Detect which cell encompasses the target text, then output its (x, y) center coordinate. 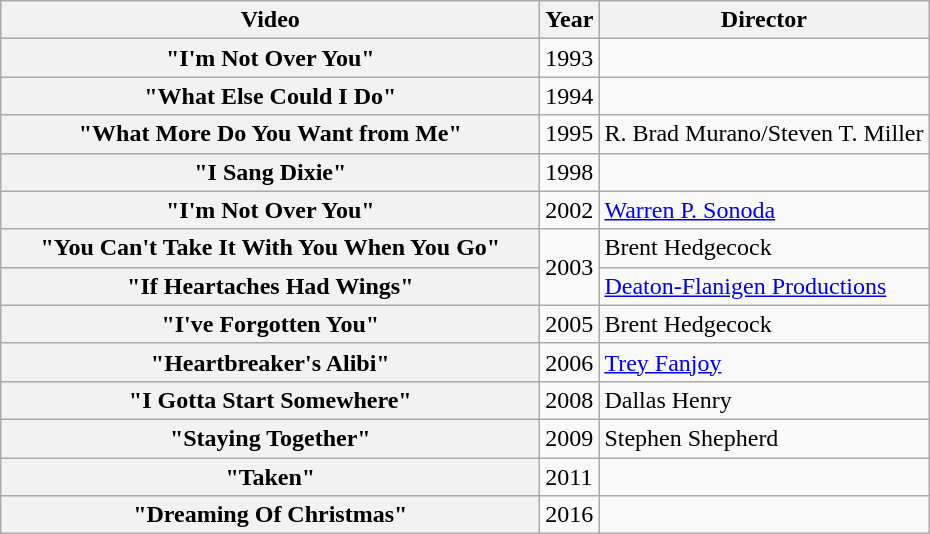
1995 (570, 134)
"What More Do You Want from Me" (270, 134)
2002 (570, 210)
"I Sang Dixie" (270, 172)
2011 (570, 477)
"Staying Together" (270, 438)
2003 (570, 267)
1998 (570, 172)
R. Brad Murano/Steven T. Miller (764, 134)
2005 (570, 324)
Dallas Henry (764, 400)
2006 (570, 362)
Year (570, 20)
Deaton-Flanigen Productions (764, 286)
Director (764, 20)
"What Else Could I Do" (270, 96)
Warren P. Sonoda (764, 210)
2009 (570, 438)
Trey Fanjoy (764, 362)
"Heartbreaker's Alibi" (270, 362)
Stephen Shepherd (764, 438)
"You Can't Take It With You When You Go" (270, 248)
Video (270, 20)
"I've Forgotten You" (270, 324)
1993 (570, 58)
"I Gotta Start Somewhere" (270, 400)
1994 (570, 96)
2008 (570, 400)
2016 (570, 515)
"If Heartaches Had Wings" (270, 286)
"Dreaming Of Christmas" (270, 515)
"Taken" (270, 477)
